Detect which cell encompasses the target text, then output its [x, y] center coordinate. 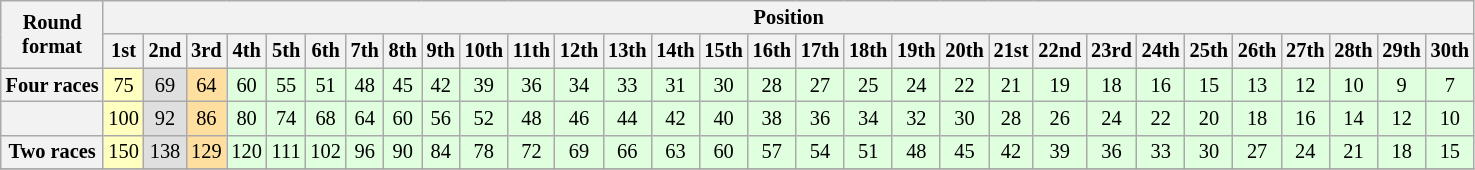
52 [484, 118]
24th [1161, 51]
40 [724, 118]
10th [484, 51]
74 [286, 118]
26th [1257, 51]
7th [365, 51]
1st [123, 51]
25 [868, 85]
21st [1012, 51]
20th [964, 51]
57 [772, 152]
9th [441, 51]
11th [532, 51]
22nd [1060, 51]
3rd [206, 51]
17th [820, 51]
38 [772, 118]
44 [627, 118]
5th [286, 51]
14 [1353, 118]
2nd [166, 51]
120 [246, 152]
27th [1305, 51]
14th [675, 51]
Four races [52, 85]
18th [868, 51]
100 [123, 118]
12th [579, 51]
102 [325, 152]
15th [724, 51]
68 [325, 118]
129 [206, 152]
75 [123, 85]
86 [206, 118]
25th [1209, 51]
7 [1450, 85]
13 [1257, 85]
23rd [1111, 51]
96 [365, 152]
138 [166, 152]
19th [916, 51]
72 [532, 152]
92 [166, 118]
20 [1209, 118]
31 [675, 85]
9 [1402, 85]
30th [1450, 51]
66 [627, 152]
63 [675, 152]
8th [403, 51]
29th [1402, 51]
13th [627, 51]
46 [579, 118]
78 [484, 152]
28th [1353, 51]
84 [441, 152]
26 [1060, 118]
111 [286, 152]
Position [788, 17]
55 [286, 85]
16th [772, 51]
Roundformat [52, 34]
4th [246, 51]
6th [325, 51]
56 [441, 118]
32 [916, 118]
Two races [52, 152]
54 [820, 152]
90 [403, 152]
19 [1060, 85]
80 [246, 118]
150 [123, 152]
